From the cell containing the given text, extract its center point as (X, Y) coordinate. 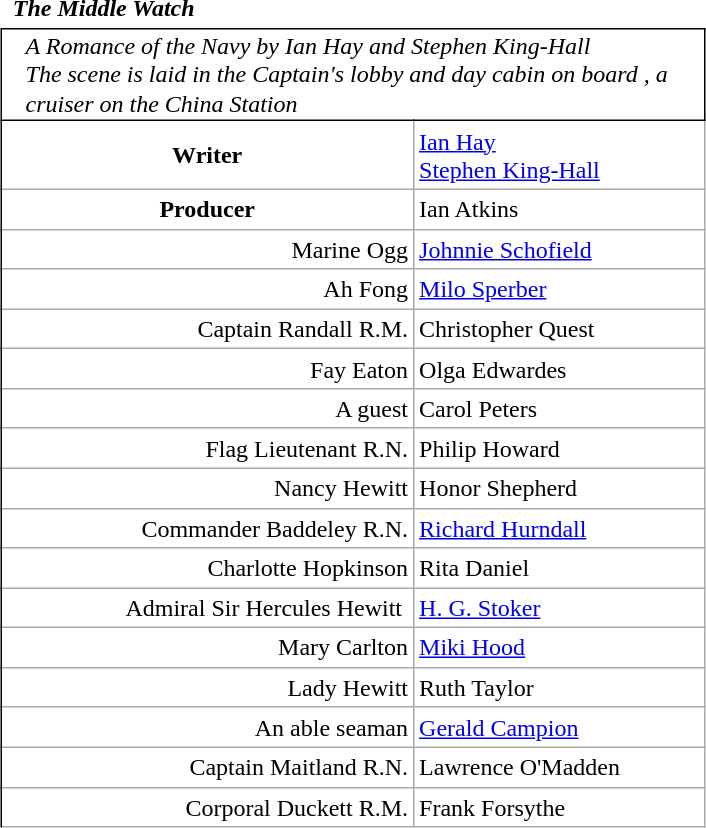
Philip Howard (560, 448)
Ian HayStephen King-Hall (560, 156)
Corporal Duckett R.M. (208, 807)
Lady Hewitt (208, 687)
Lawrence O'Madden (560, 767)
H. G. Stoker (560, 608)
Gerald Campion (560, 727)
Olga Edwardes (560, 369)
Christopher Quest (560, 329)
Fay Eaton (208, 369)
Writer (208, 156)
Miki Hood (560, 648)
Commander Baddeley R.N. (208, 528)
Captain Maitland R.N. (208, 767)
Mary Carlton (208, 648)
Ah Fong (208, 289)
Nancy Hewitt (208, 488)
Johnnie Schofield (560, 249)
Milo Sperber (560, 289)
Frank Forsythe (560, 807)
Carol Peters (560, 409)
Rita Daniel (560, 568)
Charlotte Hopkinson (208, 568)
A guest (208, 409)
Ian Atkins (560, 209)
Admiral Sir Hercules Hewitt (208, 608)
Honor Shepherd (560, 488)
Richard Hurndall (560, 528)
Captain Randall R.M. (208, 329)
Marine Ogg (208, 249)
An able seaman (208, 727)
Producer (208, 209)
Ruth Taylor (560, 687)
Flag Lieutenant R.N. (208, 448)
